Find where the given text appears and provide that cell's center as [X, Y] coordinate. 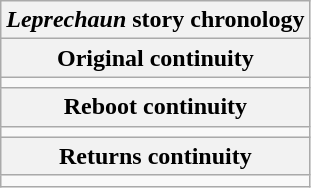
Leprechaun story chronology [156, 20]
Returns continuity [156, 156]
Original continuity [156, 58]
Reboot continuity [156, 107]
